Determine the (x, y) coordinate at the center of the cell enclosing the given text.  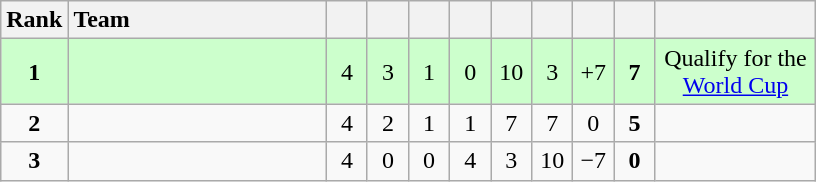
5 (634, 123)
Qualify for the World Cup (736, 72)
Team (198, 20)
−7 (594, 161)
Rank (34, 20)
+7 (594, 72)
